Return (x, y) of the center of cell containing provided text 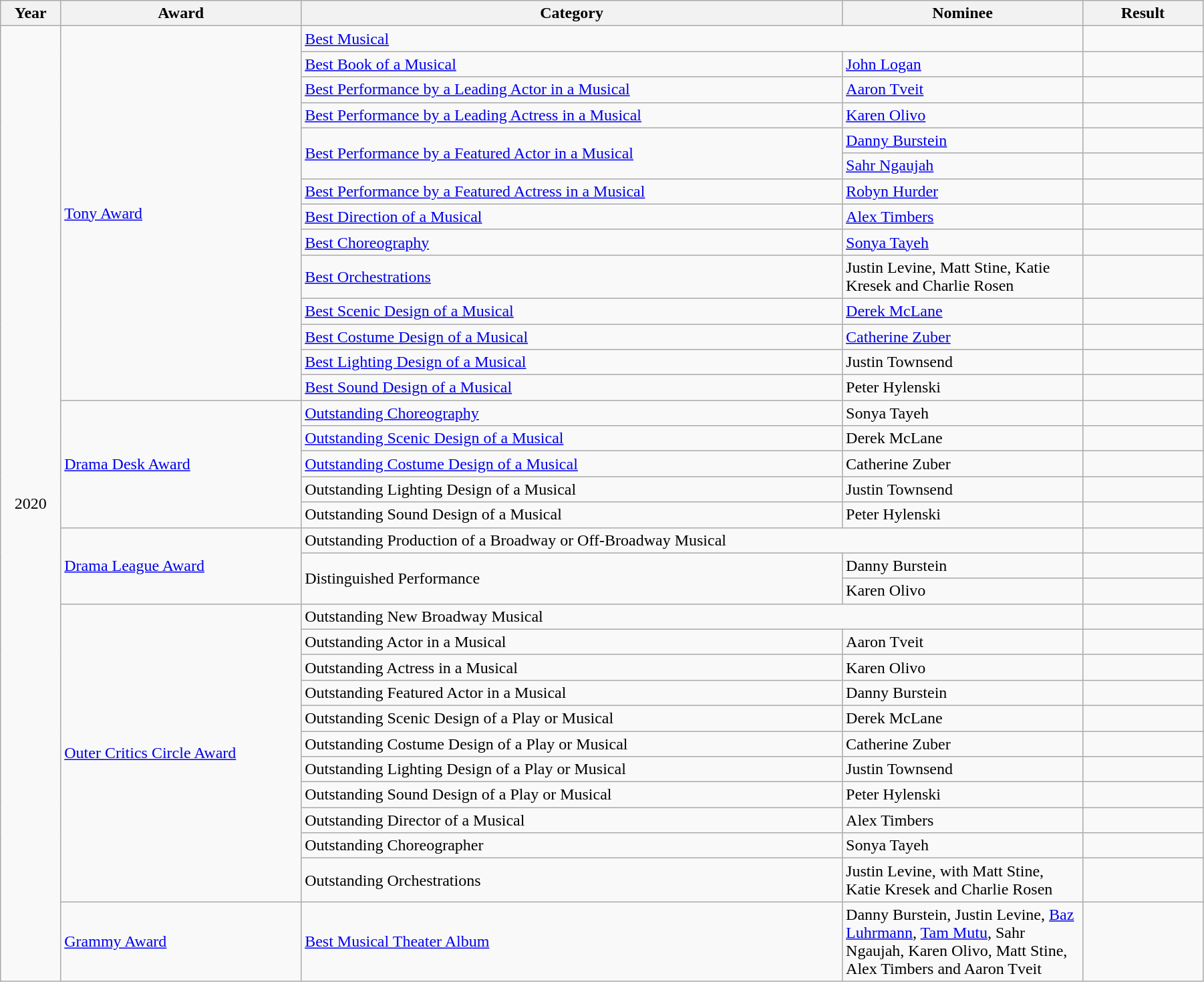
Robyn Hurder (963, 191)
Best Performance by a Leading Actress in a Musical (572, 115)
Outstanding Sound Design of a Musical (572, 515)
Outstanding Costume Design of a Play or Musical (572, 744)
Best Direction of a Musical (572, 217)
Best Performance by a Featured Actress in a Musical (572, 191)
Outstanding Scenic Design of a Play or Musical (572, 718)
Best Costume Design of a Musical (572, 336)
Drama League Award (181, 566)
Outstanding Actor in a Musical (572, 642)
Outstanding New Broadway Musical (692, 616)
Outstanding Featured Actor in a Musical (572, 693)
John Logan (963, 64)
Outstanding Lighting Design of a Play or Musical (572, 769)
Category (572, 13)
Outstanding Production of a Broadway or Off-Broadway Musical (692, 540)
Outstanding Choreography (572, 413)
2020 (31, 504)
Result (1143, 13)
Outstanding Choreographer (572, 846)
Best Book of a Musical (572, 64)
Best Performance by a Featured Actor in a Musical (572, 153)
Nominee (963, 13)
Grammy Award (181, 941)
Justin Levine, Matt Stine, Katie Kresek and Charlie Rosen (963, 277)
Justin Levine, with Matt Stine, Katie Kresek and Charlie Rosen (963, 880)
Best Sound Design of a Musical (572, 388)
Best Musical Theater Album (572, 941)
Sahr Ngaujah (963, 166)
Distinguished Performance (572, 578)
Best Musical (692, 39)
Outstanding Costume Design of a Musical (572, 464)
Award (181, 13)
Drama Desk Award (181, 464)
Outstanding Scenic Design of a Musical (572, 439)
Tony Award (181, 213)
Outstanding Sound Design of a Play or Musical (572, 795)
Best Performance by a Leading Actor in a Musical (572, 90)
Outstanding Director of a Musical (572, 820)
Year (31, 13)
Best Lighting Design of a Musical (572, 362)
Outstanding Orchestrations (572, 880)
Outstanding Actress in a Musical (572, 667)
Best Choreography (572, 242)
Outstanding Lighting Design of a Musical (572, 489)
Best Orchestrations (572, 277)
Danny Burstein, Justin Levine, Baz Luhrmann, Tam Mutu, Sahr Ngaujah, Karen Olivo, Matt Stine, Alex Timbers and Aaron Tveit (963, 941)
Outer Critics Circle Award (181, 753)
Best Scenic Design of a Musical (572, 311)
